Scan for the cell matching the given text and deliver its [X, Y] coordinate at center. 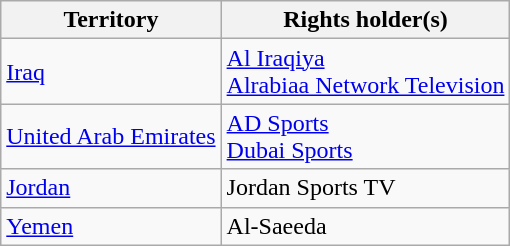
AD SportsDubai Sports [366, 136]
Jordan Sports TV [366, 188]
Territory [111, 20]
Iraq [111, 72]
Al-Saeeda [366, 226]
Jordan [111, 188]
Rights holder(s) [366, 20]
Al IraqiyaAlrabiaa Network Television [366, 72]
Yemen [111, 226]
United Arab Emirates [111, 136]
